Pinpoint the cell where the given text exists, returning its (X, Y) midpoint coordinate. 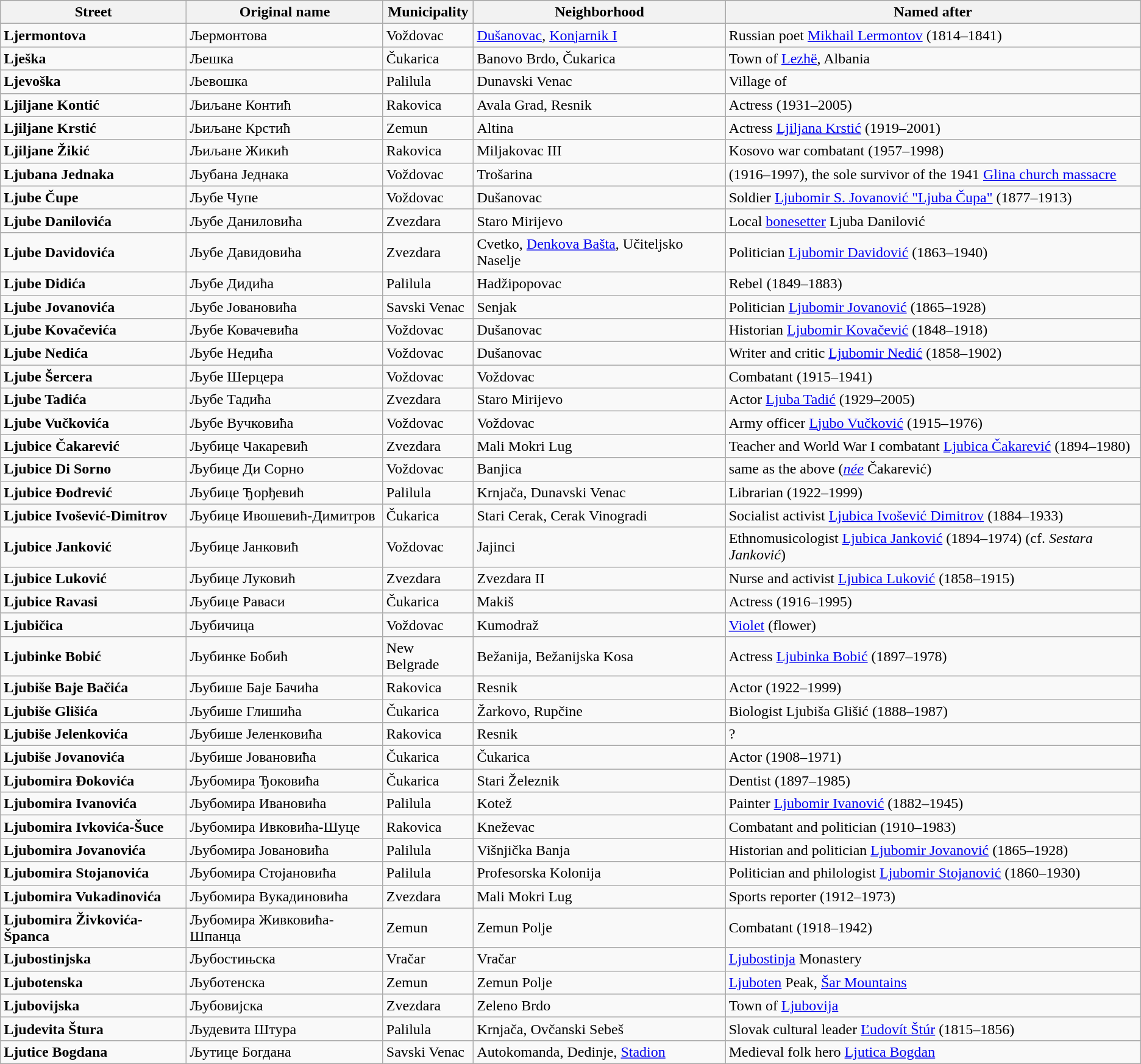
Ljutice Bogdana (94, 1052)
Љубице Ди Сорно (285, 469)
Љубoтенска (285, 982)
Dušanovac, Konjarnik I (600, 35)
Ljubice Di Sorno (94, 469)
Ljubiše Glišića (94, 711)
Combatant (1915–1941) (933, 377)
Ljubice Luković (94, 578)
Ljubomira Ivkovića-Šuce (94, 827)
Ljube Šercera (94, 377)
Writer and critic Ljubomir Nedić (1858–1902) (933, 353)
Љубе Шерцера (285, 377)
same as the above (née Čakarević) (933, 469)
Village of (933, 82)
Љубинке Бобић (285, 656)
Medieval folk hero Ljutica Bogdan (933, 1052)
Actress (1916–1995) (933, 601)
Painter Ljubomir Ivanović (1882–1945) (933, 804)
Ljubomira Živkovića-Španca (94, 927)
Banovo Brdo, Čukarica (600, 59)
Ljubice Janković (94, 547)
Ljubovijska (94, 1005)
Ljubomira Stojanovića (94, 873)
Actor (1922–1999) (933, 687)
Krnjača, Ovčanski Sebeš (600, 1029)
Actor (1908–1971) (933, 757)
Politician Ljubomir Davidović (1863–1940) (933, 252)
Local bonesetter Ljuba Danilović (933, 221)
Biologist Ljubiša Glišić (1888–1987) (933, 711)
Љубoмира Ђоковића (285, 781)
Combatant and politician (1910–1983) (933, 827)
Љубoмира Ивановића (285, 804)
Љубише Глишића (285, 711)
Actress Ljubinka Bobić (1897–1978) (933, 656)
Original name (285, 12)
Jajinci (600, 547)
Altina (600, 128)
Љубе Јовановића (285, 307)
Ljiljane Krstić (94, 128)
Ljubomira Ivanovića (94, 804)
Љубе Дидића (285, 283)
Љубице Ђорђевић (285, 492)
Љубице Јанковић (285, 547)
Historian Ljubomir Kovačević (1848–1918) (933, 330)
Ljube Davidovića (94, 252)
Љермонтова (285, 35)
Dentist (1897–1985) (933, 781)
Љешка (285, 59)
Љубе Давидовића (285, 252)
Neighborhood (600, 12)
Trošarina (600, 174)
Avala Grad, Resnik (600, 105)
Ljube Čupe (94, 197)
Ljermontova (94, 35)
Љубе Ковачевића (285, 330)
Ljubiše Jelenkovića (94, 734)
Višnjička Banja (600, 850)
Bežanija, Bežanijska Kosa (600, 656)
Љубана Једнака (285, 174)
Žarkovo, Rupčine (600, 711)
Љубoмира Ивковића-Шуце (285, 827)
Љубе Недића (285, 353)
Dunavski Venac (600, 82)
Town of Ljubovija (933, 1005)
Zvezdara II (600, 578)
Ljubostinja Monastery (933, 959)
Miljakovac III (600, 151)
Ljubomira Đokovića (94, 781)
Combatant (1918–1942) (933, 927)
Љубише Јовановића (285, 757)
Љубе Вучковића (285, 423)
Љиљане Контић (285, 105)
Љубише Баје Бачића (285, 687)
Street (94, 12)
Ljubomira Vukadinovića (94, 896)
Ljube Didića (94, 283)
Ljubinke Bobić (94, 656)
Ljube Tadića (94, 400)
Љиљане Жикић (285, 151)
Љубичица (285, 625)
Named after (933, 12)
Kneževac (600, 827)
Ljubiše Baje Bačića (94, 687)
Љубице Луковић (285, 578)
Ljubiše Jovanovića (94, 757)
Teacher and World War I combatant Ljubica Čakarević (1894–1980) (933, 446)
Љубише Јеленковића (285, 734)
Violet (flower) (933, 625)
Russian poet Mikhail Lermontov (1814–1841) (933, 35)
Slovak cultural leader Ľudovít Štúr (1815–1856) (933, 1029)
Ljevoška (94, 82)
Ljubice Đođrević (94, 492)
Љубoмира Живковића-Шпанца (285, 927)
Army officer Ljubo Vučković (1915–1976) (933, 423)
Љутице Богдана (285, 1052)
Krnjača, Dunavski Venac (600, 492)
Ljube Nedića (94, 353)
Banjica (600, 469)
Rebel (1849–1883) (933, 283)
Ljube Jovanovića (94, 307)
Librarian (1922–1999) (933, 492)
Ljudevita Štura (94, 1029)
Profesorska Kolonija (600, 873)
Љубoмира Стојановића (285, 873)
Stari Cerak, Cerak Vinogradi (600, 516)
Ljiljane Žikić (94, 151)
Ljiljane Kontić (94, 105)
Actress (1931–2005) (933, 105)
Senjak (600, 307)
Љубoмира Вукадиновића (285, 896)
Љиљане Крстић (285, 128)
Ljube Danilovića (94, 221)
Makiš (600, 601)
Autokomanda, Dedinje, Stadion (600, 1052)
Ljuboten Peak, Šar Mountains (933, 982)
Politician Ljubomir Jovanović (1865–1928) (933, 307)
Actor Ljuba Tadić (1929–2005) (933, 400)
Људевита Штура (285, 1029)
Kotež (600, 804)
Љубе Даниловића (285, 221)
Ljubomira Jovanovića (94, 850)
Municipality (428, 12)
Actress Ljiljana Krstić (1919–2001) (933, 128)
Nurse and activist Ljubica Luković (1858–1915) (933, 578)
Politician and philologist Ljubomir Stojanović (1860–1930) (933, 873)
Historian and politician Ljubomir Jovanović (1865–1928) (933, 850)
Ljubana Jednaka (94, 174)
Soldier Ljubomir S. Jovanović "Ljuba Čupa" (1877–1913) (933, 197)
Љубoмира Јовановића (285, 850)
Town of Lezhë, Albania (933, 59)
Ljube Kovačevića (94, 330)
Ljubice Ivošević-Dimitrov (94, 516)
Ljube Vučkovića (94, 423)
? (933, 734)
Stari Železnik (600, 781)
(1916–1997), the sole survivor of the 1941 Glina church massacre (933, 174)
Kumodraž (600, 625)
Љубице Ивошевић-Димитров (285, 516)
Kosovo war combatant (1957–1998) (933, 151)
Lješka (94, 59)
Socialist activist Ljubica Ivošević Dimitrov (1884–1933) (933, 516)
Љубoвијска (285, 1005)
Cvetko, Denkova Bašta, Učiteljsko Naselje (600, 252)
Ljubice Ravasi (94, 601)
Ethnomusicologist Ljubica Janković (1894–1974) (cf. Sestara Janković) (933, 547)
New Belgrade (428, 656)
Ljubotenska (94, 982)
Љубице Раваси (285, 601)
Љубице Чакаревић (285, 446)
Љубе Чупе (285, 197)
Hadžipopovac (600, 283)
Љевошка (285, 82)
Љубе Тадића (285, 400)
Ljubičicа (94, 625)
Sports reporter (1912–1973) (933, 896)
Ljubice Čakarević (94, 446)
Zeleno Brdo (600, 1005)
Ljubostinjska (94, 959)
Љубoстињска (285, 959)
